Identify which cell holds the provided text, then report its (X, Y) central coordinate. 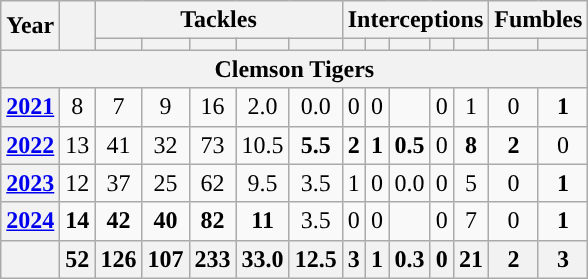
41 (118, 145)
52 (78, 259)
42 (118, 221)
9.5 (262, 183)
14 (78, 221)
16 (212, 107)
2021 (30, 107)
25 (166, 183)
9 (166, 107)
0.5 (410, 145)
62 (212, 183)
Interceptions (416, 20)
32 (166, 145)
33.0 (262, 259)
Fumbles (538, 20)
Clemson Tigers (294, 69)
40 (166, 221)
0.3 (410, 259)
82 (212, 221)
2023 (30, 183)
126 (118, 259)
73 (212, 145)
Year (30, 26)
37 (118, 183)
13 (78, 145)
233 (212, 259)
10.5 (262, 145)
5.5 (316, 145)
2024 (30, 221)
11 (262, 221)
107 (166, 259)
5 (470, 183)
21 (470, 259)
12.5 (316, 259)
Tackles (218, 20)
2.0 (262, 107)
12 (78, 183)
2022 (30, 145)
